Provide the [x, y] coordinate of the cell's center where the given text is located.  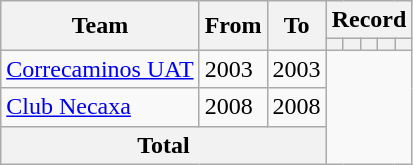
Record [369, 20]
To [296, 26]
From [233, 26]
Team [100, 26]
Club Necaxa [100, 107]
Correcaminos UAT [100, 69]
Total [164, 145]
